Return (x, y) of the center of cell containing provided text 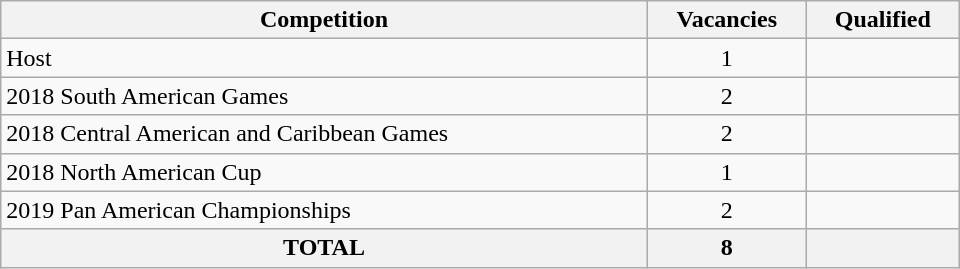
Qualified (882, 20)
Vacancies (726, 20)
Competition (324, 20)
2018 North American Cup (324, 172)
Host (324, 58)
2018 South American Games (324, 96)
8 (726, 248)
2018 Central American and Caribbean Games (324, 134)
2019 Pan American Championships (324, 210)
TOTAL (324, 248)
